For the text-containing cell, return its midpoint in (X, Y) coordinate format. 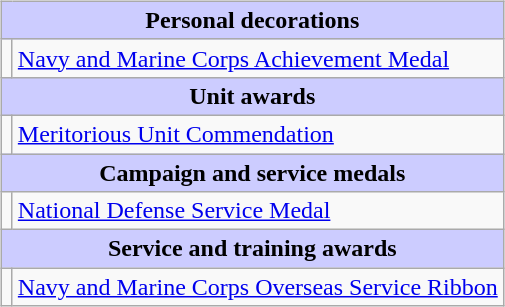
Navy and Marine Corps Overseas Service Ribbon (258, 287)
Service and training awards (252, 249)
Unit awards (252, 96)
Campaign and service medals (252, 173)
National Defense Service Medal (258, 211)
Meritorious Unit Commendation (258, 134)
Navy and Marine Corps Achievement Medal (258, 58)
Personal decorations (252, 20)
